Provide the (X, Y) coordinate of the cell's center where the given text is located.  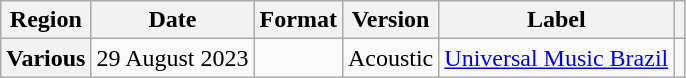
Format (298, 20)
Various (46, 58)
Acoustic (390, 58)
Region (46, 20)
Date (172, 20)
Universal Music Brazil (556, 58)
Label (556, 20)
29 August 2023 (172, 58)
Version (390, 20)
